Determine the (X, Y) coordinate at the center of the cell enclosing the given text.  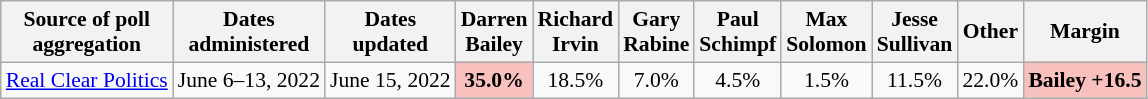
22.0% (990, 80)
Margin (1084, 32)
JesseSullivan (915, 32)
Datesupdated (390, 32)
Source of pollaggregation (87, 32)
11.5% (915, 80)
35.0% (494, 80)
June 15, 2022 (390, 80)
Other (990, 32)
Bailey +16.5 (1084, 80)
Real Clear Politics (87, 80)
4.5% (738, 80)
18.5% (575, 80)
MaxSolomon (826, 32)
7.0% (656, 80)
GaryRabine (656, 32)
DarrenBailey (494, 32)
PaulSchimpf (738, 32)
Datesadministered (249, 32)
1.5% (826, 80)
RichardIrvin (575, 32)
June 6–13, 2022 (249, 80)
